For the text-containing cell, return its midpoint in [X, Y] coordinate format. 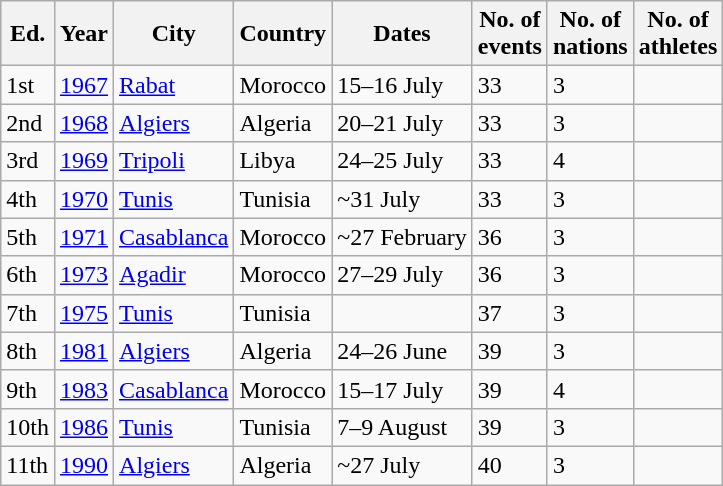
1967 [84, 85]
City [174, 34]
Rabat [174, 85]
7–9 August [402, 427]
1st [28, 85]
7th [28, 313]
1986 [84, 427]
15–17 July [402, 389]
1990 [84, 465]
No. ofevents [510, 34]
1970 [84, 199]
1973 [84, 275]
9th [28, 389]
6th [28, 275]
Ed. [28, 34]
1981 [84, 351]
27–29 July [402, 275]
~31 July [402, 199]
Tripoli [174, 161]
1983 [84, 389]
1971 [84, 237]
24–26 June [402, 351]
Libya [283, 161]
11th [28, 465]
5th [28, 237]
15–16 July [402, 85]
8th [28, 351]
40 [510, 465]
~27 July [402, 465]
2nd [28, 123]
10th [28, 427]
4th [28, 199]
1969 [84, 161]
Agadir [174, 275]
No. ofnations [590, 34]
Year [84, 34]
1975 [84, 313]
Country [283, 34]
Dates [402, 34]
3rd [28, 161]
No. ofathletes [678, 34]
37 [510, 313]
1968 [84, 123]
20–21 July [402, 123]
24–25 July [402, 161]
~27 February [402, 237]
